Output the [X, Y] coordinate of the center of the cell containing the given text.  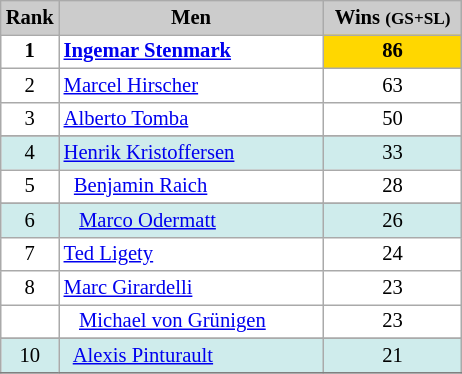
4 [30, 153]
8 [30, 287]
2 [30, 85]
26 [392, 220]
Alberto Tomba [192, 119]
7 [30, 254]
Ingemar Stenmark [192, 51]
1 [30, 51]
Henrik Kristoffersen [192, 153]
86 [392, 51]
Marc Girardelli [192, 287]
Marcel Hirscher [192, 85]
Men [192, 17]
24 [392, 254]
Benjamin Raich [192, 186]
Alexis Pinturault [192, 355]
3 [30, 119]
50 [392, 119]
Marco Odermatt [192, 220]
21 [392, 355]
Wins (GS+SL) [392, 17]
6 [30, 220]
Michael von Grünigen [192, 321]
28 [392, 186]
63 [392, 85]
10 [30, 355]
Rank [30, 17]
Ted Ligety [192, 254]
33 [392, 153]
5 [30, 186]
